Detect which cell encompasses the target text, then output its [X, Y] center coordinate. 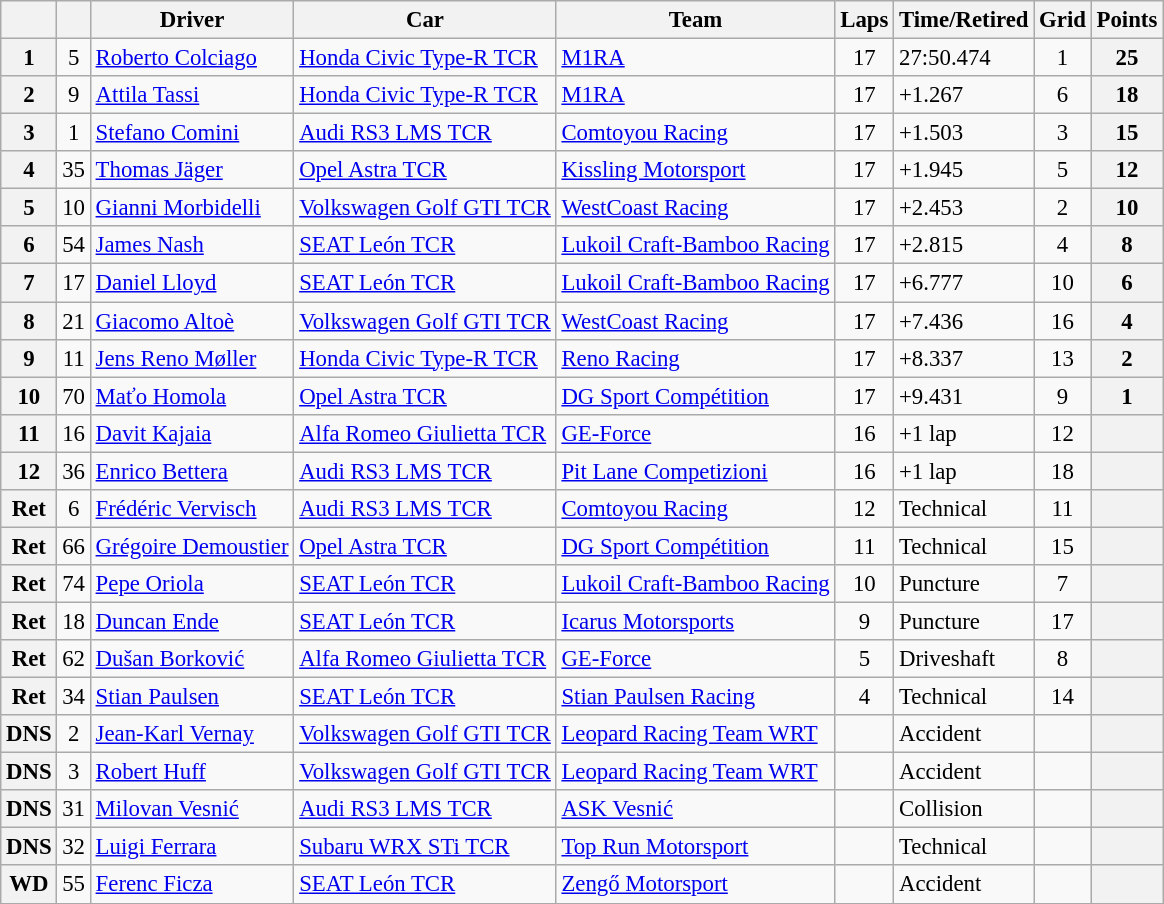
WD [29, 885]
Team [696, 20]
34 [74, 697]
Points [1126, 20]
Reno Racing [696, 358]
Gianni Morbidelli [192, 208]
Stian Paulsen [192, 697]
+8.337 [964, 358]
ASK Vesnić [696, 809]
Kissling Motorsport [696, 170]
Jens Reno Møller [192, 358]
Enrico Bettera [192, 471]
+1.945 [964, 170]
+7.436 [964, 321]
Grégoire Demoustier [192, 546]
Giacomo Altoè [192, 321]
36 [74, 471]
Top Run Motorsport [696, 847]
+6.777 [964, 283]
35 [74, 170]
25 [1126, 58]
Subaru WRX STi TCR [425, 847]
Driver [192, 20]
Thomas Jäger [192, 170]
+2.815 [964, 245]
+1.267 [964, 95]
Duncan Ende [192, 621]
James Nash [192, 245]
62 [74, 659]
Davit Kajaia [192, 433]
21 [74, 321]
Maťo Homola [192, 396]
14 [1062, 697]
Milovan Vesnić [192, 809]
27:50.474 [964, 58]
+2.453 [964, 208]
Robert Huff [192, 772]
Attila Tassi [192, 95]
Luigi Ferrara [192, 847]
Collision [964, 809]
Jean-Karl Vernay [192, 734]
Driveshaft [964, 659]
13 [1062, 358]
Grid [1062, 20]
Dušan Borković [192, 659]
Laps [864, 20]
32 [74, 847]
Stefano Comini [192, 133]
Ferenc Ficza [192, 885]
+1.503 [964, 133]
Frédéric Vervisch [192, 509]
Car [425, 20]
55 [74, 885]
70 [74, 396]
31 [74, 809]
Zengő Motorsport [696, 885]
74 [74, 584]
+9.431 [964, 396]
Icarus Motorsports [696, 621]
Stian Paulsen Racing [696, 697]
Daniel Lloyd [192, 283]
54 [74, 245]
Time/Retired [964, 20]
Pit Lane Competizioni [696, 471]
66 [74, 546]
Pepe Oriola [192, 584]
Roberto Colciago [192, 58]
